Detect which cell encompasses the target text, then output its (X, Y) center coordinate. 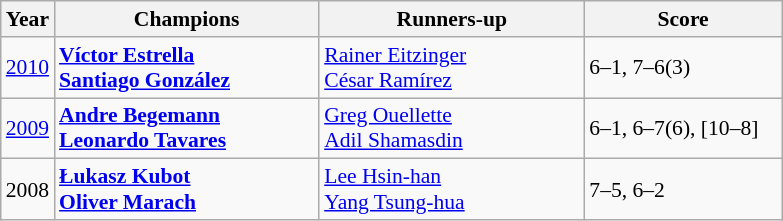
Year (28, 19)
Greg Ouellette Adil Shamasdin (452, 128)
7–5, 6–2 (683, 190)
Víctor Estrella Santiago González (186, 68)
Rainer Eitzinger César Ramírez (452, 68)
Champions (186, 19)
Score (683, 19)
Łukasz Kubot Oliver Marach (186, 190)
2008 (28, 190)
Andre Begemann Leonardo Tavares (186, 128)
6–1, 7–6(3) (683, 68)
6–1, 6–7(6), [10–8] (683, 128)
Runners-up (452, 19)
2009 (28, 128)
Lee Hsin-han Yang Tsung-hua (452, 190)
2010 (28, 68)
